Search for the cell housing the specified text and yield its [x, y] center coordinate. 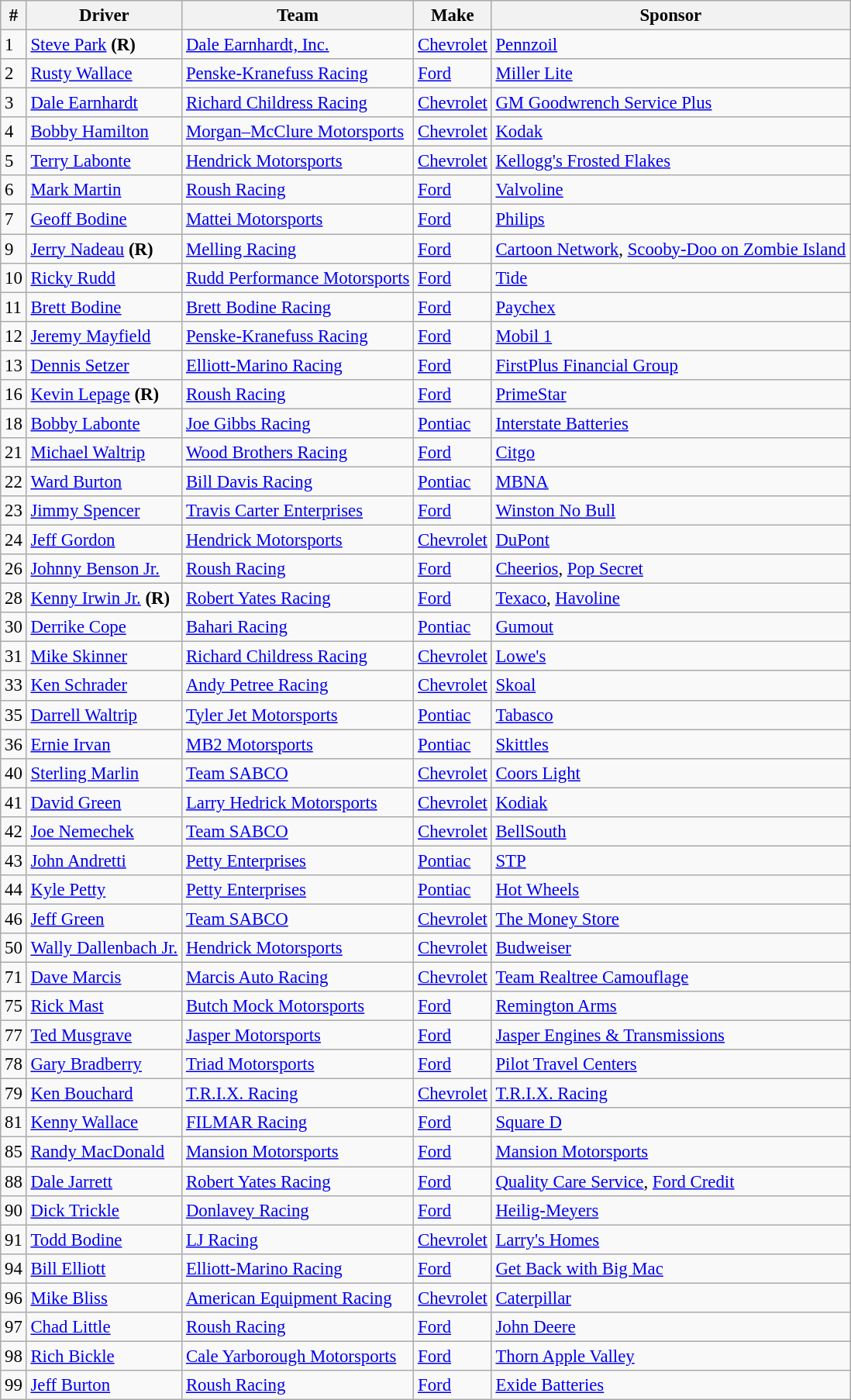
30 [14, 627]
1 [14, 45]
Rusty Wallace [104, 74]
Rick Mast [104, 1006]
46 [14, 919]
Larry Hedrick Motorsports [298, 802]
Quality Care Service, Ford Credit [670, 1181]
Geoff Bodine [104, 219]
7 [14, 219]
Budweiser [670, 948]
Dale Earnhardt, Inc. [298, 45]
Hot Wheels [670, 890]
DuPont [670, 540]
Jimmy Spencer [104, 511]
40 [14, 773]
GM Goodwrench Service Plus [670, 103]
33 [14, 686]
MB2 Motorsports [298, 744]
PrimeStar [670, 395]
David Green [104, 802]
97 [14, 1327]
Mattei Motorsports [298, 219]
41 [14, 802]
Citgo [670, 453]
STP [670, 860]
LJ Racing [298, 1240]
Dale Earnhardt [104, 103]
28 [14, 598]
78 [14, 1064]
Darrell Waltrip [104, 715]
Texaco, Havoline [670, 598]
Mark Martin [104, 190]
Interstate Batteries [670, 423]
Brett Bodine Racing [298, 307]
Brett Bodine [104, 307]
6 [14, 190]
Gumout [670, 627]
Skittles [670, 744]
16 [14, 395]
Ken Bouchard [104, 1094]
Jeff Burton [104, 1385]
3 [14, 103]
Driver [104, 16]
Ricky Rudd [104, 278]
Joe Gibbs Racing [298, 423]
FirstPlus Financial Group [670, 365]
12 [14, 336]
24 [14, 540]
American Equipment Racing [298, 1298]
26 [14, 569]
Tide [670, 278]
Melling Racing [298, 249]
Bobby Hamilton [104, 132]
Dennis Setzer [104, 365]
Kyle Petty [104, 890]
Wally Dallenbach Jr. [104, 948]
Kellogg's Frosted Flakes [670, 161]
Paychex [670, 307]
Dick Trickle [104, 1210]
Cale Yarborough Motorsports [298, 1356]
Todd Bodine [104, 1240]
Mike Skinner [104, 657]
Skoal [670, 686]
Larry's Homes [670, 1240]
Michael Waltrip [104, 453]
23 [14, 511]
Travis Carter Enterprises [298, 511]
Make [453, 16]
The Money Store [670, 919]
Team [298, 16]
Terry Labonte [104, 161]
John Andretti [104, 860]
Kodiak [670, 802]
Butch Mock Motorsports [298, 1006]
Ernie Irvan [104, 744]
10 [14, 278]
Jeff Gordon [104, 540]
Jerry Nadeau (R) [104, 249]
MBNA [670, 481]
Bobby Labonte [104, 423]
Miller Lite [670, 74]
Steve Park (R) [104, 45]
John Deere [670, 1327]
Philips [670, 219]
36 [14, 744]
Ward Burton [104, 481]
Mike Bliss [104, 1298]
Joe Nemechek [104, 832]
Cartoon Network, Scooby-Doo on Zombie Island [670, 249]
Wood Brothers Racing [298, 453]
Marcis Auto Racing [298, 978]
Remington Arms [670, 1006]
Jeremy Mayfield [104, 336]
Sponsor [670, 16]
Morgan–McClure Motorsports [298, 132]
Bahari Racing [298, 627]
98 [14, 1356]
Get Back with Big Mac [670, 1268]
Ken Schrader [104, 686]
Bill Elliott [104, 1268]
Bill Davis Racing [298, 481]
Donlavey Racing [298, 1210]
Thorn Apple Valley [670, 1356]
Derrike Cope [104, 627]
Heilig-Meyers [670, 1210]
Sterling Marlin [104, 773]
Pennzoil [670, 45]
85 [14, 1152]
88 [14, 1181]
Jasper Engines & Transmissions [670, 1036]
Andy Petree Racing [298, 686]
Johnny Benson Jr. [104, 569]
Triad Motorsports [298, 1064]
Square D [670, 1123]
Randy MacDonald [104, 1152]
Winston No Bull [670, 511]
Dale Jarrett [104, 1181]
Kodak [670, 132]
Rudd Performance Motorsports [298, 278]
13 [14, 365]
Jeff Green [104, 919]
18 [14, 423]
50 [14, 948]
Tyler Jet Motorsports [298, 715]
Exide Batteries [670, 1385]
Jasper Motorsports [298, 1036]
BellSouth [670, 832]
Mobil 1 [670, 336]
91 [14, 1240]
21 [14, 453]
Kenny Irwin Jr. (R) [104, 598]
79 [14, 1094]
90 [14, 1210]
Team Realtree Camouflage [670, 978]
Rich Bickle [104, 1356]
43 [14, 860]
44 [14, 890]
94 [14, 1268]
Gary Bradberry [104, 1064]
9 [14, 249]
Lowe's [670, 657]
Kevin Lepage (R) [104, 395]
75 [14, 1006]
Chad Little [104, 1327]
Cheerios, Pop Secret [670, 569]
# [14, 16]
Tabasco [670, 715]
77 [14, 1036]
2 [14, 74]
Ted Musgrave [104, 1036]
99 [14, 1385]
Caterpillar [670, 1298]
42 [14, 832]
Kenny Wallace [104, 1123]
Valvoline [670, 190]
FILMAR Racing [298, 1123]
71 [14, 978]
22 [14, 481]
96 [14, 1298]
31 [14, 657]
11 [14, 307]
Pilot Travel Centers [670, 1064]
Dave Marcis [104, 978]
Coors Light [670, 773]
81 [14, 1123]
35 [14, 715]
4 [14, 132]
5 [14, 161]
